Search for the cell housing the specified text and yield its (X, Y) center coordinate. 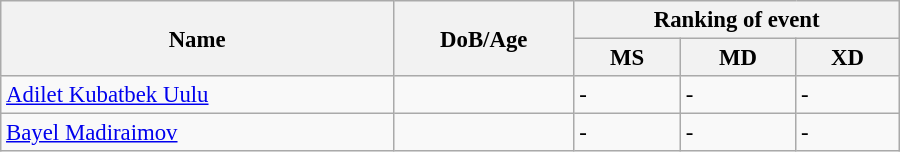
Ranking of event (736, 20)
DoB/Age (484, 38)
Name (198, 38)
Adilet Kubatbek Uulu (198, 95)
XD (848, 58)
MS (627, 58)
MD (738, 58)
Bayel Madiraimov (198, 133)
